Return [x, y] of the center of cell containing provided text 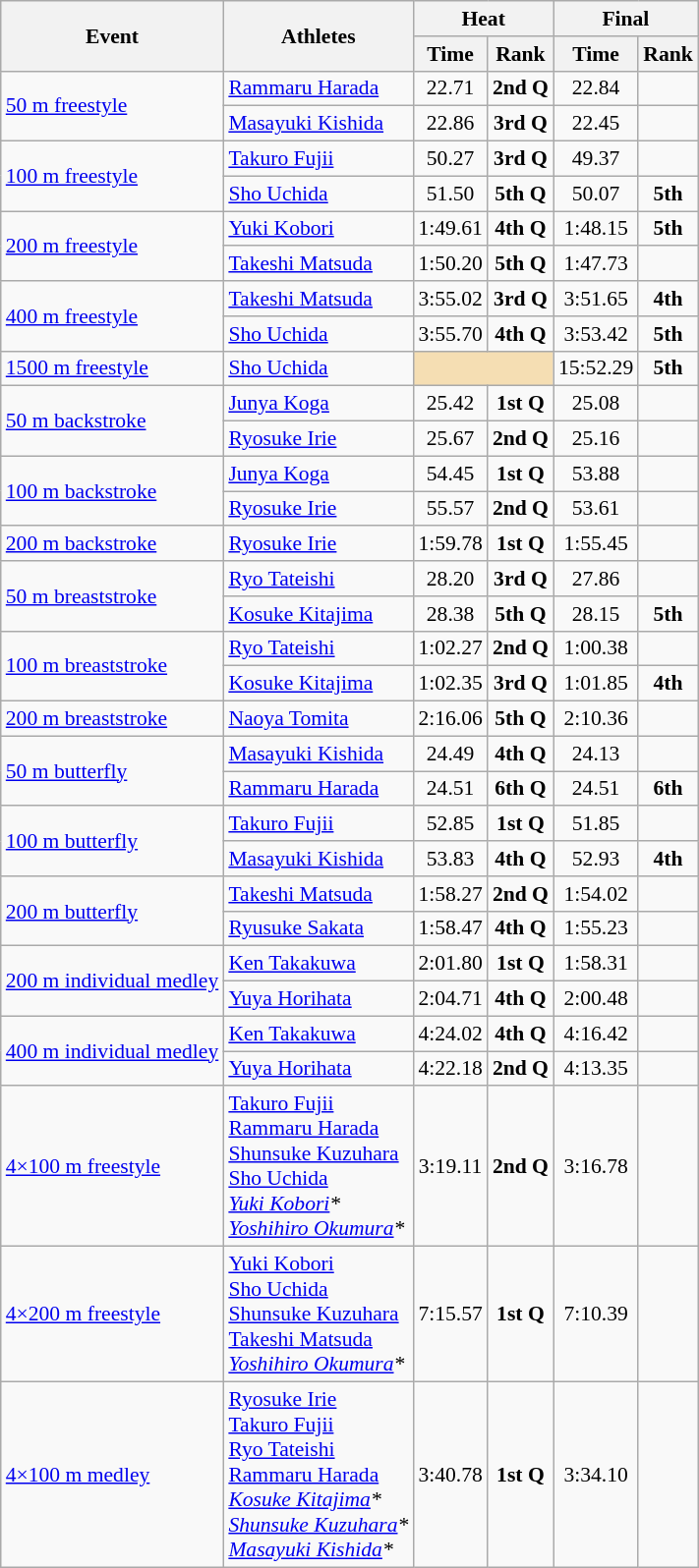
200 m breaststroke [112, 719]
1:58.27 [450, 894]
1:50.20 [450, 264]
28.15 [596, 614]
28.20 [450, 579]
4:13.35 [596, 1069]
22.71 [450, 88]
100 m breaststroke [112, 666]
55.57 [450, 509]
4:22.18 [450, 1069]
4:24.02 [450, 1034]
Final [625, 19]
51.85 [596, 824]
3:16.78 [596, 1167]
53.88 [596, 474]
7:15.57 [450, 1315]
4:16.42 [596, 1034]
24.49 [450, 754]
1:48.15 [596, 229]
4×100 m medley [112, 1474]
52.93 [596, 859]
6th Q [521, 789]
4×200 m freestyle [112, 1315]
49.37 [596, 159]
52.85 [450, 824]
28.38 [450, 614]
Ryosuke IrieTakuro FujiiRyo TateishiRammaru HaradaKosuke Kitajima*Shunsuke Kuzuhara*Masayuki Kishida* [319, 1474]
51.50 [450, 194]
1:55.23 [596, 928]
3:34.10 [596, 1474]
Event [112, 35]
Ryusuke Sakata [319, 928]
Takuro FujiiRammaru HaradaShunsuke KuzuharaSho UchidaYuki Kobori*Yoshihiro Okumura* [319, 1167]
200 m individual medley [112, 980]
1500 m freestyle [112, 368]
2:00.48 [596, 999]
22.84 [596, 88]
7:10.39 [596, 1315]
Naoya Tomita [319, 719]
3:53.42 [596, 334]
25.42 [450, 404]
4×100 m freestyle [112, 1167]
1:01.85 [596, 684]
24.13 [596, 754]
25.08 [596, 404]
Athletes [319, 35]
50.07 [596, 194]
53.83 [450, 859]
1:58.31 [596, 964]
25.16 [596, 439]
2:16.06 [450, 719]
Yuki Kobori [319, 229]
1:00.38 [596, 648]
50.27 [450, 159]
2:04.71 [450, 999]
100 m backstroke [112, 491]
6th [669, 789]
53.61 [596, 509]
1:02.35 [450, 684]
1:59.78 [450, 544]
22.86 [450, 124]
200 m freestyle [112, 246]
25.67 [450, 439]
Yuki KoboriSho UchidaShunsuke KuzuharaTakeshi MatsudaYoshihiro Okumura* [319, 1315]
27.86 [596, 579]
54.45 [450, 474]
2:01.80 [450, 964]
50 m freestyle [112, 106]
100 m freestyle [112, 177]
1:54.02 [596, 894]
400 m individual medley [112, 1051]
100 m butterfly [112, 841]
3:40.78 [450, 1474]
Heat [484, 19]
50 m backstroke [112, 420]
3:51.65 [596, 299]
1:47.73 [596, 264]
1:55.45 [596, 544]
2:10.36 [596, 719]
1:02.27 [450, 648]
50 m butterfly [112, 770]
400 m freestyle [112, 316]
15:52.29 [596, 368]
3:55.02 [450, 299]
22.45 [596, 124]
200 m backstroke [112, 544]
1:49.61 [450, 229]
200 m butterfly [112, 912]
3:55.70 [450, 334]
1:58.47 [450, 928]
50 m breaststroke [112, 595]
3:19.11 [450, 1167]
